Return [X, Y] of the center of cell containing provided text 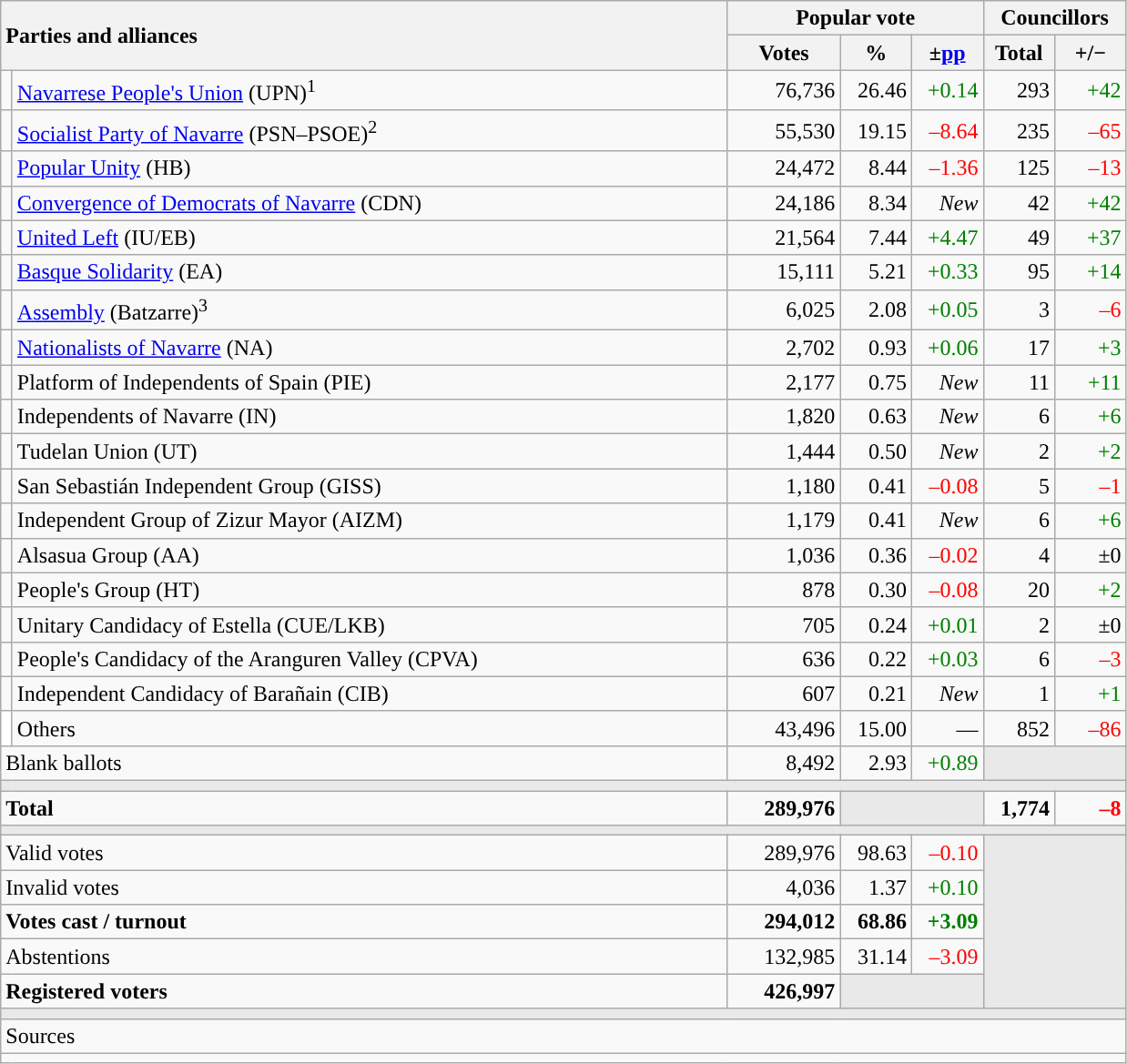
7.44 [876, 238]
42 [1020, 203]
0.30 [876, 590]
–3 [1091, 659]
+0.03 [947, 659]
People's Candidacy of the Aranguren Valley (CPVA) [370, 659]
878 [784, 590]
Unitary Candidacy of Estella (CUE/LKB) [370, 624]
Invalid votes [364, 887]
5 [1020, 486]
68.86 [876, 922]
–1 [1091, 486]
Valid votes [364, 853]
+3 [1091, 348]
55,530 [784, 131]
0.63 [876, 417]
1,444 [784, 451]
+0.14 [947, 91]
% [876, 53]
636 [784, 659]
1,036 [784, 555]
235 [1020, 131]
426,997 [784, 991]
31.14 [876, 957]
Sources [563, 1036]
Convergence of Democrats of Navarre (CDN) [370, 203]
+1 [1091, 694]
+0.05 [947, 309]
0.93 [876, 348]
–6 [1091, 309]
98.63 [876, 853]
8.44 [876, 168]
Registered voters [364, 991]
+3.09 [947, 922]
Platform of Independents of Spain (PIE) [370, 382]
0.21 [876, 694]
Independents of Navarre (IN) [370, 417]
+0.89 [947, 764]
15,111 [784, 272]
–0.02 [947, 555]
Abstentions [364, 957]
+0.06 [947, 348]
–8.64 [947, 131]
Parties and alliances [364, 35]
24,472 [784, 168]
1 [1020, 694]
1.37 [876, 887]
+0.33 [947, 272]
4 [1020, 555]
294,012 [784, 922]
+0.10 [947, 887]
2,702 [784, 348]
2.93 [876, 764]
26.46 [876, 91]
+/− [1091, 53]
+14 [1091, 272]
Nationalists of Navarre (NA) [370, 348]
–8 [1091, 808]
0.22 [876, 659]
–86 [1091, 728]
1,180 [784, 486]
0.24 [876, 624]
49 [1020, 238]
2.08 [876, 309]
132,985 [784, 957]
4,036 [784, 887]
+11 [1091, 382]
2,177 [784, 382]
Independent Group of Zizur Mayor (AIZM) [370, 521]
3 [1020, 309]
24,186 [784, 203]
+37 [1091, 238]
–1.36 [947, 168]
20 [1020, 590]
Votes cast / turnout [364, 922]
+0.01 [947, 624]
95 [1020, 272]
15.00 [876, 728]
1,774 [1020, 808]
293 [1020, 91]
1,820 [784, 417]
76,736 [784, 91]
United Left (IU/EB) [370, 238]
Councillors [1054, 18]
0.50 [876, 451]
Popular Unity (HB) [370, 168]
17 [1020, 348]
6,025 [784, 309]
+4.47 [947, 238]
0.75 [876, 382]
11 [1020, 382]
705 [784, 624]
8,492 [784, 764]
–3.09 [947, 957]
People's Group (HT) [370, 590]
0.36 [876, 555]
–65 [1091, 131]
Votes [784, 53]
Navarrese People's Union (UPN)1 [370, 91]
Blank ballots [364, 764]
— [947, 728]
19.15 [876, 131]
43,496 [784, 728]
–13 [1091, 168]
Assembly (Batzarre)3 [370, 309]
Popular vote [856, 18]
±pp [947, 53]
21,564 [784, 238]
Tudelan Union (UT) [370, 451]
Socialist Party of Navarre (PSN–PSOE)2 [370, 131]
1,179 [784, 521]
Others [370, 728]
125 [1020, 168]
8.34 [876, 203]
852 [1020, 728]
–0.10 [947, 853]
5.21 [876, 272]
San Sebastián Independent Group (GISS) [370, 486]
607 [784, 694]
Alsasua Group (AA) [370, 555]
Independent Candidacy of Barañain (CIB) [370, 694]
Basque Solidarity (EA) [370, 272]
